Output the [X, Y] coordinate of the center of the cell containing the given text.  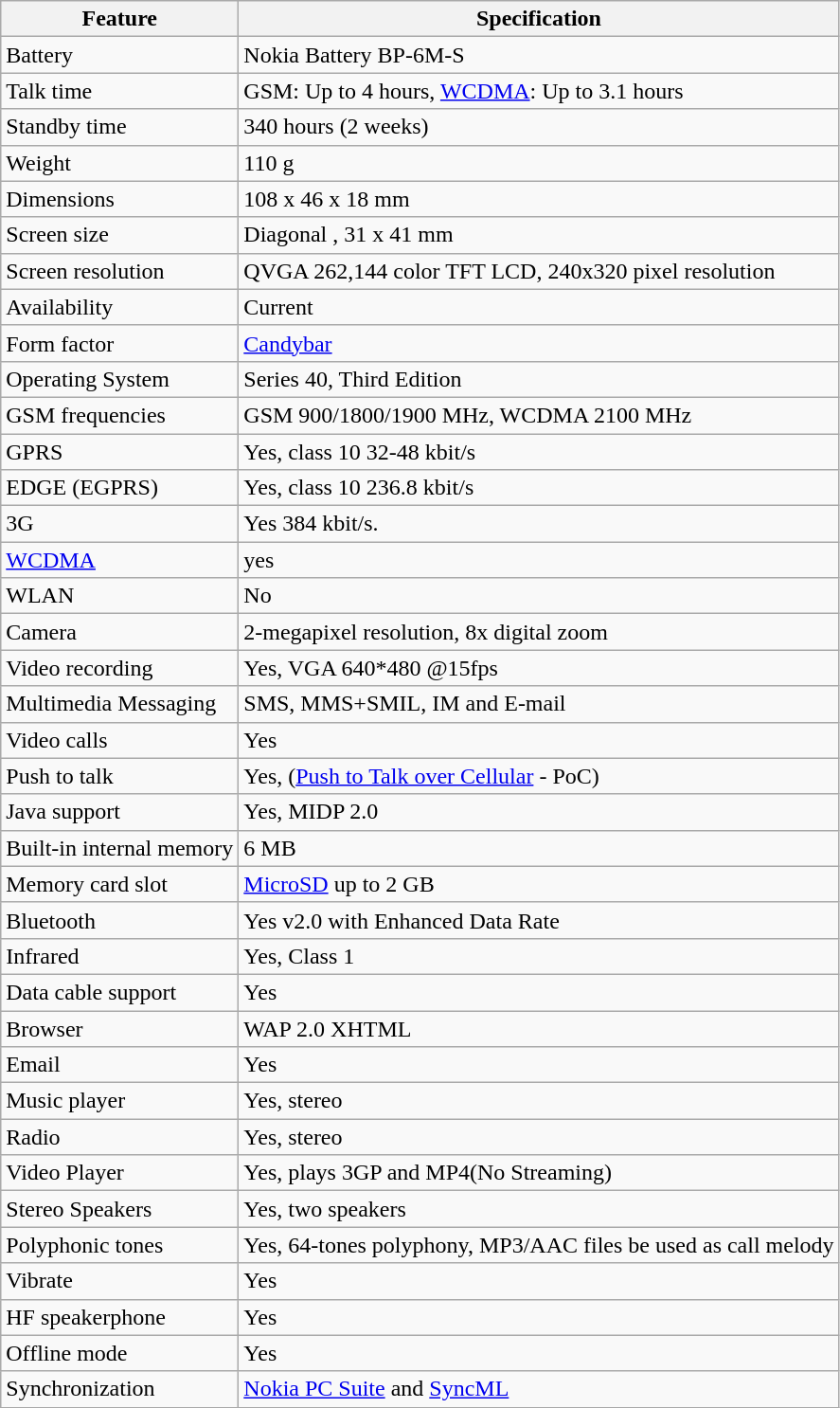
QVGA 262,144 color TFT LCD, 240x320 pixel resolution [539, 271]
Yes, two speakers [539, 1209]
Weight [119, 163]
Yes, 64-tones polyphony, MP3/AAC files be used as call melody [539, 1245]
Video recording [119, 668]
Form factor [119, 343]
Push to talk [119, 776]
Dimensions [119, 199]
6 MB [539, 848]
Infrared [119, 956]
Camera [119, 632]
Screen resolution [119, 271]
GSM 900/1800/1900 MHz, WCDMA 2100 MHz [539, 415]
Specification [539, 19]
HF speakerphone [119, 1317]
MicroSD up to 2 GB [539, 884]
2-megapixel resolution, 8x digital zoom [539, 632]
Series 40, Third Edition [539, 379]
Music player [119, 1101]
Video Player [119, 1173]
Yes v2.0 with Enhanced Data Rate [539, 920]
Multimedia Messaging [119, 704]
Vibrate [119, 1281]
GSM frequencies [119, 415]
108 x 46 x 18 mm [539, 199]
Memory card slot [119, 884]
Synchronization [119, 1389]
Diagonal , 31 x 41 mm [539, 235]
Bluetooth [119, 920]
Screen size [119, 235]
3G [119, 524]
yes [539, 560]
Yes, class 10 32-48 kbit/s [539, 452]
Java support [119, 812]
Yes, MIDP 2.0 [539, 812]
GPRS [119, 452]
Email [119, 1065]
Talk time [119, 91]
GSM: Up to 4 hours, WCDMA: Up to 3.1 hours [539, 91]
Nokia Battery BP-6M-S [539, 55]
SMS, MMS+SMIL, IM and E-mail [539, 704]
Video calls [119, 740]
110 g [539, 163]
Yes, (Push to Talk over Cellular - PoC) [539, 776]
Browser [119, 1028]
Operating System [119, 379]
Polyphonic tones [119, 1245]
340 hours (2 weeks) [539, 127]
WCDMA [119, 560]
Built-in internal memory [119, 848]
No [539, 596]
Yes, VGA 640*480 @15fps [539, 668]
Radio [119, 1137]
Standby time [119, 127]
Yes, class 10 236.8 kbit/s [539, 488]
WLAN [119, 596]
Data cable support [119, 992]
Current [539, 307]
Battery [119, 55]
EDGE (EGPRS) [119, 488]
Availability [119, 307]
Feature [119, 19]
Offline mode [119, 1353]
WAP 2.0 XHTML [539, 1028]
Stereo Speakers [119, 1209]
Nokia PC Suite and SyncML [539, 1389]
Yes 384 kbit/s. [539, 524]
Yes, plays 3GP and MP4(No Streaming) [539, 1173]
Candybar [539, 343]
Yes, Class 1 [539, 956]
